Determine the (x, y) coordinate at the center of the cell enclosing the given text.  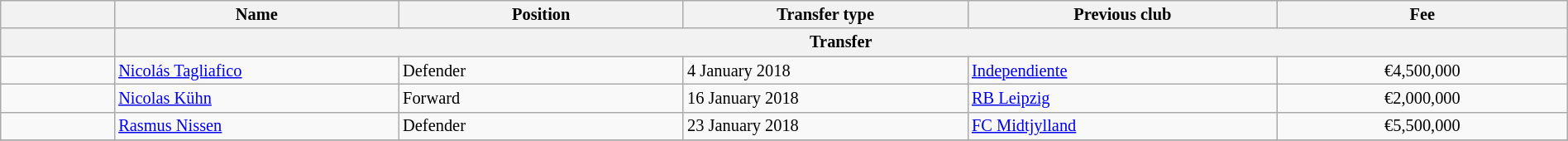
Previous club (1122, 14)
€2,000,000 (1422, 98)
16 January 2018 (825, 98)
Transfer type (825, 14)
23 January 2018 (825, 126)
€4,500,000 (1422, 70)
Nicolas Kühn (256, 98)
Position (541, 14)
Rasmus Nissen (256, 126)
Name (256, 14)
€5,500,000 (1422, 126)
RB Leipzig (1122, 98)
Nicolás Tagliafico (256, 70)
FC Midtjylland (1122, 126)
Independiente (1122, 70)
4 January 2018 (825, 70)
Transfer (840, 42)
Forward (541, 98)
Fee (1422, 14)
